Return the [x, y] coordinate for the center point of the cell that contains the specified text.  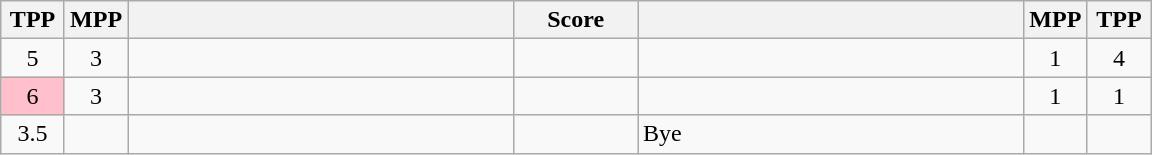
4 [1119, 58]
Bye [831, 134]
5 [33, 58]
6 [33, 96]
Score [576, 20]
3.5 [33, 134]
